Detect which cell encompasses the target text, then output its (x, y) center coordinate. 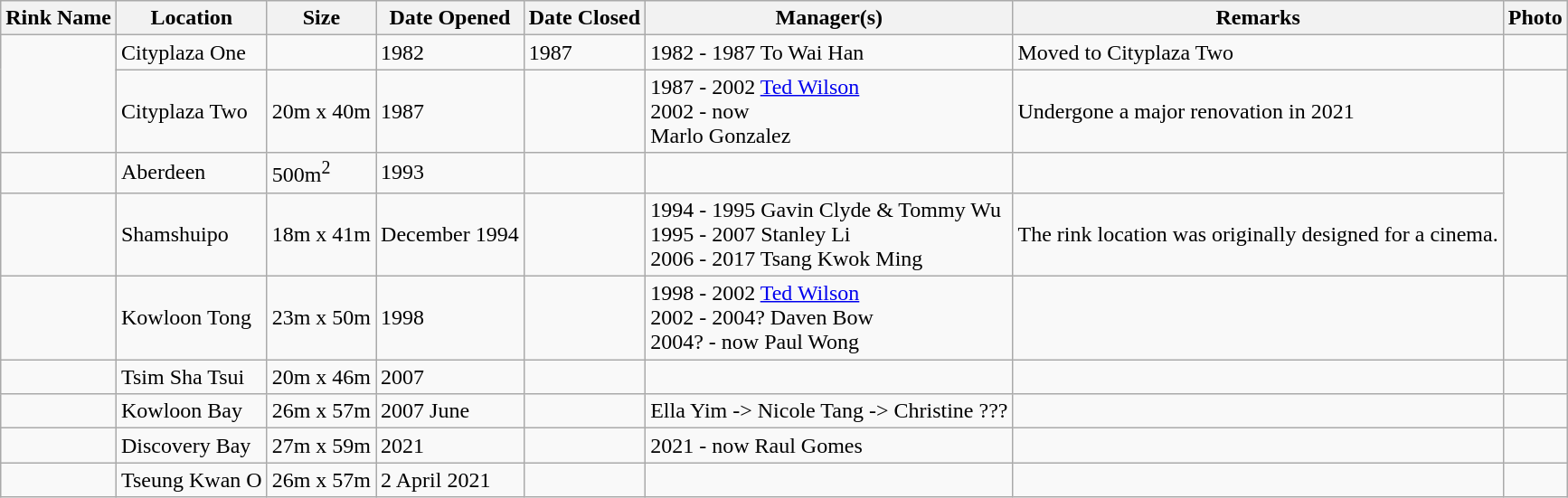
Kowloon Bay (192, 411)
1998 - 2002 Ted Wilson2002 - 2004? Daven Bow2004? - now Paul Wong (829, 318)
Date Opened (450, 18)
1998 (450, 318)
23m x 50m (321, 318)
Tseung Kwan O (192, 480)
December 1994 (450, 234)
Manager(s) (829, 18)
27m x 59m (321, 446)
1993 (450, 174)
1982 - 1987 To Wai Han (829, 52)
Date Closed (584, 18)
Cityplaza Two (192, 111)
1982 (450, 52)
2007 June (450, 411)
Aberdeen (192, 174)
Shamshuipo (192, 234)
18m x 41m (321, 234)
Remarks (1258, 18)
Photo (1535, 18)
Tsim Sha Tsui (192, 377)
Kowloon Tong (192, 318)
20m x 40m (321, 111)
Rink Name (59, 18)
Discovery Bay (192, 446)
2 April 2021 (450, 480)
Ella Yim -> Nicole Tang -> Christine ??? (829, 411)
Location (192, 18)
500m2 (321, 174)
Size (321, 18)
1987 - 2002 Ted Wilson2002 - nowMarlo Gonzalez (829, 111)
1994 - 1995 Gavin Clyde & Tommy Wu1995 - 2007 Stanley Li2006 - 2017 Tsang Kwok Ming (829, 234)
2021 (450, 446)
Cityplaza One (192, 52)
Moved to Cityplaza Two (1258, 52)
The rink location was originally designed for a cinema. (1258, 234)
20m x 46m (321, 377)
2007 (450, 377)
2021 - now Raul Gomes (829, 446)
Undergone a major renovation in 2021 (1258, 111)
